Locate the cell with the specified text and output its (x, y) center coordinate. 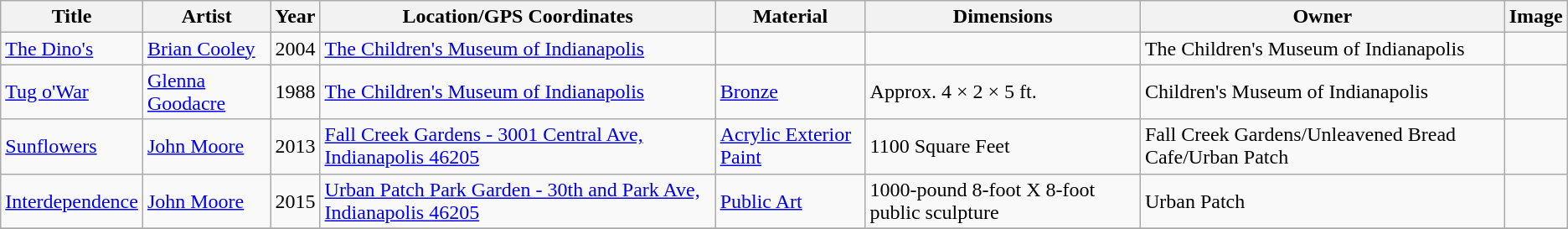
2015 (295, 201)
Location/GPS Coordinates (518, 17)
Public Art (791, 201)
2004 (295, 49)
Image (1536, 17)
Glenna Goodacre (206, 92)
Urban Patch (1322, 201)
Year (295, 17)
2013 (295, 146)
The Dino's (72, 49)
Approx. 4 × 2 × 5 ft. (1003, 92)
Artist (206, 17)
Sunflowers (72, 146)
1000-pound 8-foot X 8-foot public sculpture (1003, 201)
Owner (1322, 17)
Acrylic Exterior Paint (791, 146)
Interdependence (72, 201)
Bronze (791, 92)
Title (72, 17)
Dimensions (1003, 17)
Fall Creek Gardens/Unleavened Bread Cafe/Urban Patch (1322, 146)
Children's Museum of Indianapolis (1322, 92)
Tug o'War (72, 92)
Brian Cooley (206, 49)
Fall Creek Gardens - 3001 Central Ave, Indianapolis 46205 (518, 146)
Material (791, 17)
1988 (295, 92)
Urban Patch Park Garden - 30th and Park Ave, Indianapolis 46205 (518, 201)
1100 Square Feet (1003, 146)
